Pinpoint the cell where the given text exists, returning its [x, y] midpoint coordinate. 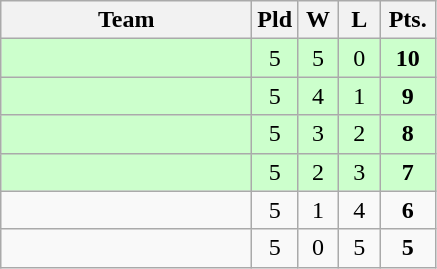
10 [408, 58]
7 [408, 172]
8 [408, 134]
9 [408, 96]
Pld [275, 20]
Team [126, 20]
6 [408, 210]
Pts. [408, 20]
W [318, 20]
L [360, 20]
